Capture the cell that displays the provided text and extract its (x, y) central coordinate. 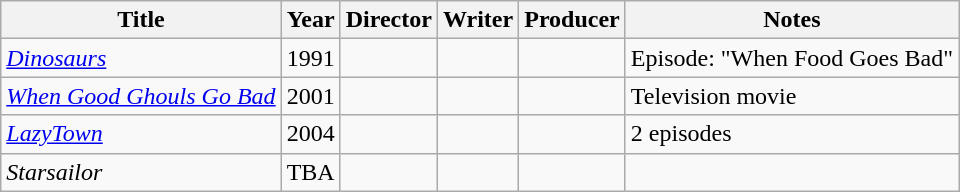
Year (310, 20)
LazyTown (141, 134)
TBA (310, 172)
2 episodes (792, 134)
Starsailor (141, 172)
Television movie (792, 96)
Notes (792, 20)
2004 (310, 134)
Director (388, 20)
Dinosaurs (141, 58)
Title (141, 20)
2001 (310, 96)
Writer (478, 20)
Episode: "When Food Goes Bad" (792, 58)
When Good Ghouls Go Bad (141, 96)
1991 (310, 58)
Producer (572, 20)
